For the text-containing cell, return its midpoint in [x, y] coordinate format. 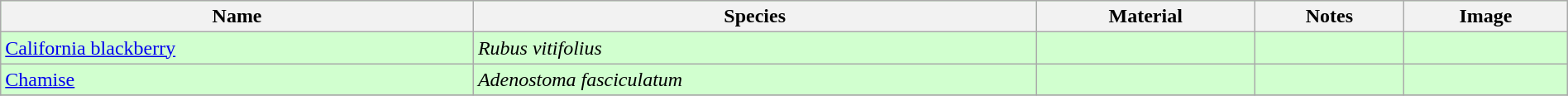
Image [1485, 17]
Rubus vitifolius [754, 48]
Material [1145, 17]
California blackberry [237, 48]
Species [754, 17]
Adenostoma fasciculatum [754, 79]
Chamise [237, 79]
Notes [1329, 17]
Name [237, 17]
